Return [X, Y] of the center of cell containing provided text 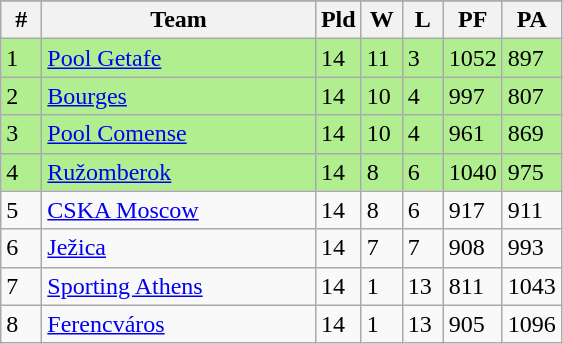
908 [472, 248]
PA [532, 20]
L [422, 20]
807 [532, 96]
Sporting Athens [179, 286]
CSKA Moscow [179, 210]
1096 [532, 324]
W [382, 20]
905 [472, 324]
Pool Getafe [179, 58]
897 [532, 58]
961 [472, 134]
975 [532, 172]
5 [22, 210]
Ružomberok [179, 172]
2 [22, 96]
911 [532, 210]
811 [472, 286]
Ferencváros [179, 324]
Team [179, 20]
869 [532, 134]
Pld [338, 20]
Bourges [179, 96]
PF [472, 20]
997 [472, 96]
11 [382, 58]
993 [532, 248]
1040 [472, 172]
917 [472, 210]
# [22, 20]
1043 [532, 286]
Pool Comense [179, 134]
1052 [472, 58]
Ježica [179, 248]
